Capture the cell that displays the provided text and extract its (X, Y) central coordinate. 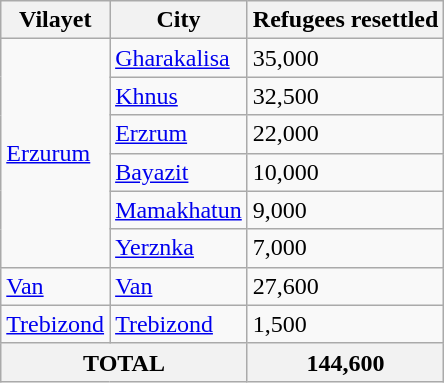
Vilayet (56, 20)
Gharakalisa (179, 58)
Bayazit (179, 172)
Yerznka (179, 248)
32,500 (346, 96)
Erzurum (56, 153)
7,000 (346, 248)
City (179, 20)
9,000 (346, 210)
Mamakhatun (179, 210)
TOTAL (124, 362)
35,000 (346, 58)
27,600 (346, 286)
1,500 (346, 324)
Khnus (179, 96)
Erzrum (179, 134)
10,000 (346, 172)
Refugees resettled (346, 20)
22,000 (346, 134)
144,600 (346, 362)
